For the text-containing cell, return its midpoint in (X, Y) coordinate format. 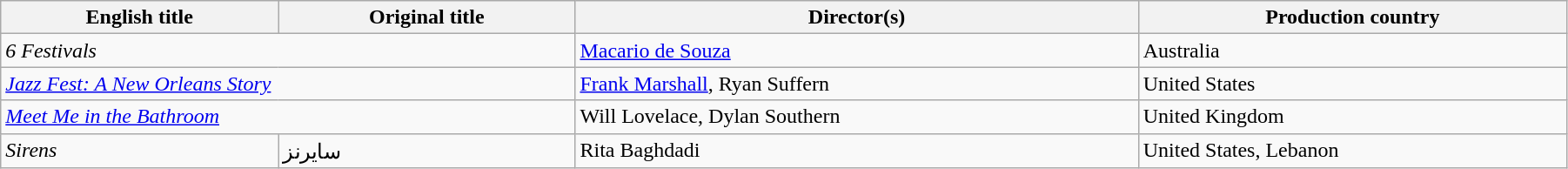
United States (1352, 84)
Frank Marshall, Ryan Suffern (856, 84)
Production country (1352, 17)
Rita Baghdadi (856, 151)
Sirens (139, 151)
سايرنز (426, 151)
English title (139, 17)
Australia (1352, 51)
Original title (426, 17)
Meet Me in the Bathroom (288, 117)
United Kingdom (1352, 117)
Director(s) (856, 17)
Jazz Fest: A New Orleans Story (288, 84)
Will Lovelace, Dylan Southern (856, 117)
Macario de Souza (856, 51)
6 Festivals (288, 51)
United States, Lebanon (1352, 151)
